From the cell containing the given text, extract its center point as (x, y) coordinate. 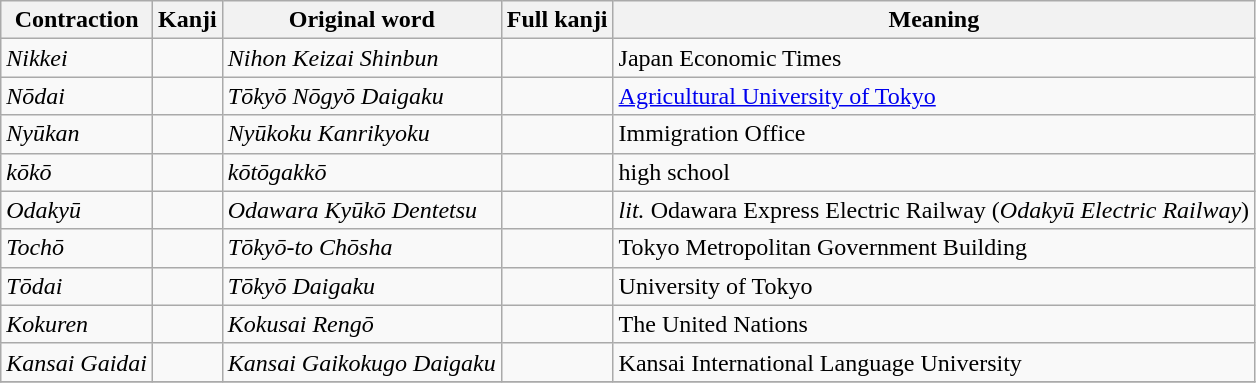
Kanji (188, 20)
The United Nations (934, 324)
Odakyū (77, 210)
Nyūkoku Kanrikyoku (362, 134)
Kokusai Rengō (362, 324)
Immigration Office (934, 134)
Nōdai (77, 96)
Tōkyō-to Chōsha (362, 248)
Tōdai (77, 286)
Kansai Gaidai (77, 362)
Odawara Kyūkō Dentetsu (362, 210)
Kansai Gaikokugo Daigaku (362, 362)
Nihon Keizai Shinbun (362, 58)
Meaning (934, 20)
Original word (362, 20)
Tōkyō Daigaku (362, 286)
University of Tokyo (934, 286)
Tochō (77, 248)
kōkō (77, 172)
lit. Odawara Express Electric Railway (Odakyū Electric Railway) (934, 210)
Tōkyō Nōgyō Daigaku (362, 96)
high school (934, 172)
Agricultural University of Tokyo (934, 96)
Japan Economic Times (934, 58)
Tokyo Metropolitan Government Building (934, 248)
Full kanji (557, 20)
Contraction (77, 20)
Nyūkan (77, 134)
kōtōgakkō (362, 172)
Kokuren (77, 324)
Kansai International Language University (934, 362)
Nikkei (77, 58)
